From the cell containing the given text, extract its center point as (X, Y) coordinate. 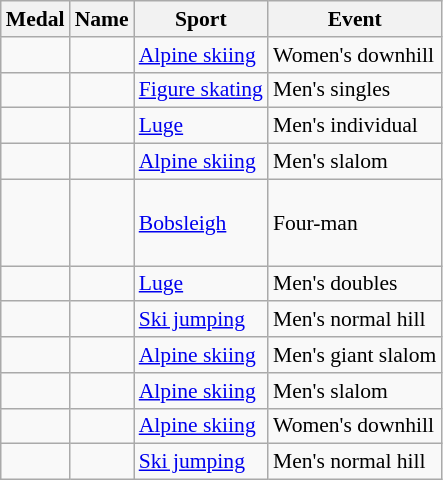
Men's doubles (355, 284)
Men's individual (355, 126)
Event (355, 19)
Men's singles (355, 90)
Figure skating (201, 90)
Four-man (355, 222)
Bobsleigh (201, 222)
Sport (201, 19)
Medal (36, 19)
Men's giant slalom (355, 355)
Name (102, 19)
